Scan for the cell matching the given text and deliver its [X, Y] coordinate at center. 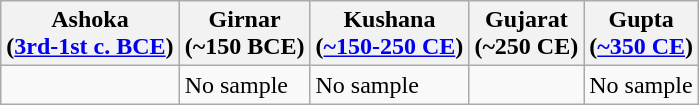
Gupta(~350 CE) [642, 34]
Girnar(~150 BCE) [244, 34]
Gujarat(~250 CE) [526, 34]
Kushana(~150-250 CE) [390, 34]
Ashoka(3rd-1st c. BCE) [90, 34]
